From the cell containing the given text, extract its center point as [X, Y] coordinate. 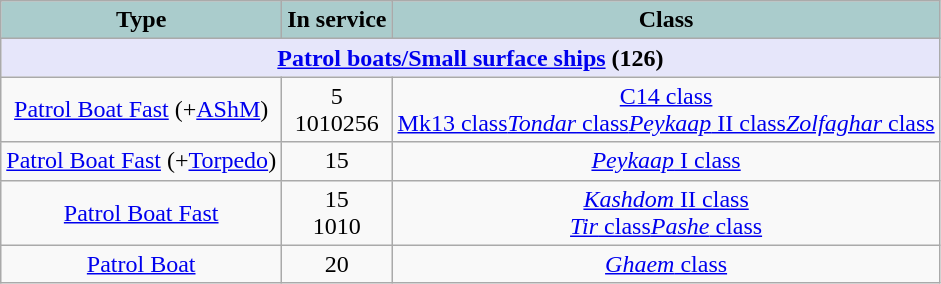
In service [337, 20]
15 [337, 161]
Ghaem class [666, 264]
Patrol Boat Fast [142, 212]
C14 classMk13 classTondar classPeykaap II classZolfaghar class [666, 110]
151010 [337, 212]
20 [337, 264]
Class [666, 20]
Peykaap I class [666, 161]
51010256 [337, 110]
Kashdom II classTir classPashe class [666, 212]
Patrol Boat Fast (+Torpedo) [142, 161]
Patrol boats/Small surface ships (126) [470, 58]
Patrol Boat Fast (+AShM) [142, 110]
Patrol Boat [142, 264]
Type [142, 20]
